Locate the cell with the specified text and output its (x, y) center coordinate. 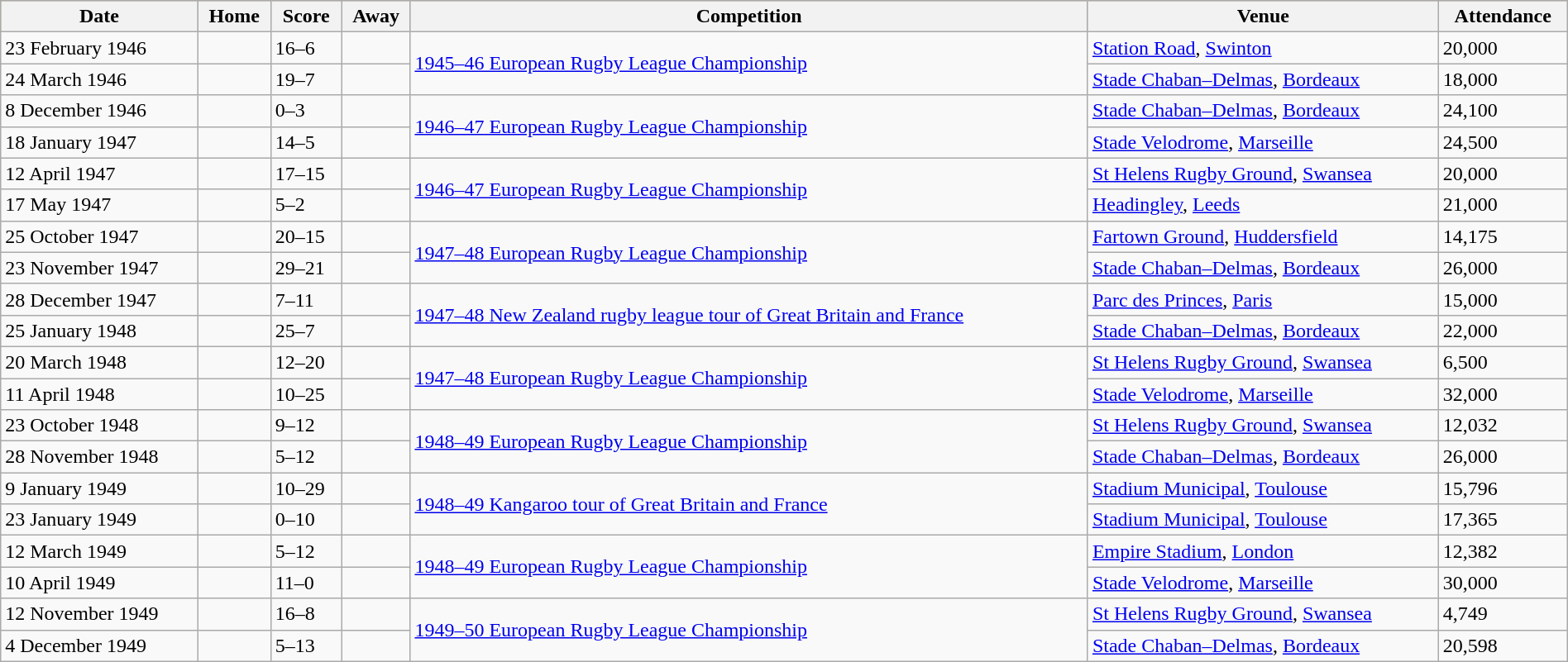
7–11 (306, 299)
20 March 1948 (99, 362)
16–6 (306, 48)
Date (99, 17)
Venue (1263, 17)
Score (306, 17)
23 November 1947 (99, 268)
5–13 (306, 645)
8 December 1946 (99, 111)
12 April 1947 (99, 174)
Parc des Princes, Paris (1263, 299)
21,000 (1503, 205)
6,500 (1503, 362)
11 April 1948 (99, 394)
Headingley, Leeds (1263, 205)
12 March 1949 (99, 551)
Away (375, 17)
9 January 1949 (99, 488)
Attendance (1503, 17)
15,000 (1503, 299)
5–2 (306, 205)
1945–46 European Rugby League Championship (749, 64)
10–29 (306, 488)
25–7 (306, 331)
12–20 (306, 362)
25 January 1948 (99, 331)
17,365 (1503, 520)
1948–49 Kangaroo tour of Great Britain and France (749, 504)
17 May 1947 (99, 205)
12 November 1949 (99, 614)
11–0 (306, 583)
19–7 (306, 79)
32,000 (1503, 394)
15,796 (1503, 488)
23 January 1949 (99, 520)
18 January 1947 (99, 142)
24,500 (1503, 142)
0–3 (306, 111)
0–10 (306, 520)
20–15 (306, 236)
16–8 (306, 614)
1949–50 European Rugby League Championship (749, 630)
Home (234, 17)
23 October 1948 (99, 426)
23 February 1946 (99, 48)
29–21 (306, 268)
22,000 (1503, 331)
9–12 (306, 426)
14–5 (306, 142)
24,100 (1503, 111)
28 December 1947 (99, 299)
20,598 (1503, 645)
10–25 (306, 394)
12,032 (1503, 426)
17–15 (306, 174)
Station Road, Swinton (1263, 48)
4,749 (1503, 614)
30,000 (1503, 583)
10 April 1949 (99, 583)
14,175 (1503, 236)
12,382 (1503, 551)
18,000 (1503, 79)
Fartown Ground, Huddersfield (1263, 236)
24 March 1946 (99, 79)
Competition (749, 17)
1947–48 New Zealand rugby league tour of Great Britain and France (749, 315)
28 November 1948 (99, 457)
25 October 1947 (99, 236)
4 December 1949 (99, 645)
Empire Stadium, London (1263, 551)
